For the text-containing cell, return its midpoint in [x, y] coordinate format. 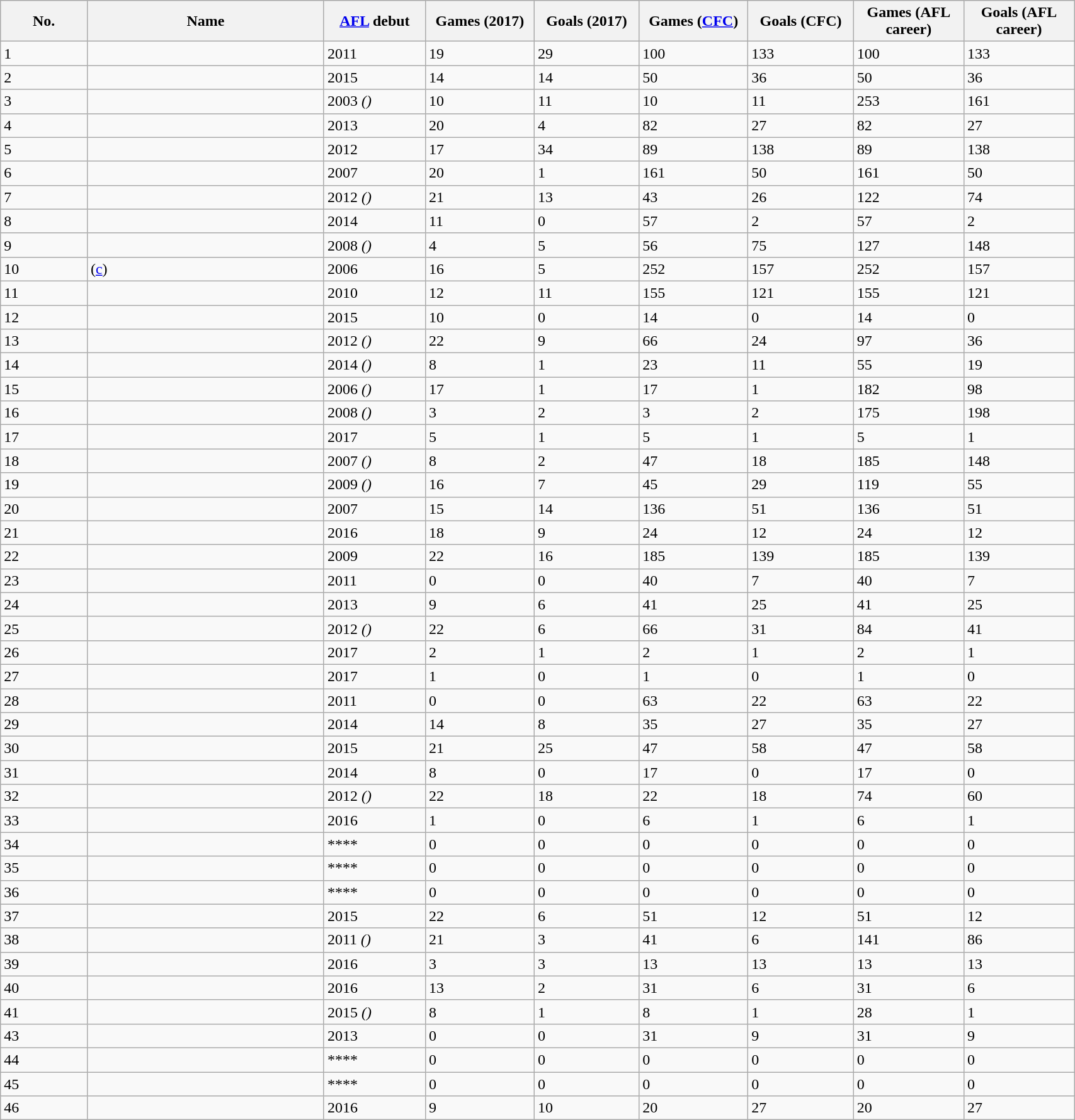
2009 () [374, 485]
253 [908, 101]
2006 () [374, 389]
98 [1019, 389]
46 [44, 1108]
2011 () [374, 940]
175 [908, 413]
86 [1019, 940]
30 [44, 749]
2006 [374, 269]
198 [1019, 413]
56 [694, 245]
75 [801, 245]
Games (2017) [480, 21]
32 [44, 796]
127 [908, 245]
Games (AFL career) [908, 21]
AFL debut [374, 21]
97 [908, 341]
119 [908, 485]
Goals (AFL career) [1019, 21]
60 [1019, 796]
(c) [205, 269]
2014 () [374, 365]
2007 () [374, 461]
182 [908, 389]
37 [44, 916]
Goals (2017) [586, 21]
39 [44, 964]
Name [205, 21]
2009 [374, 557]
33 [44, 820]
2015 () [374, 1012]
122 [908, 197]
38 [44, 940]
2003 () [374, 101]
2010 [374, 293]
Goals (CFC) [801, 21]
84 [908, 628]
141 [908, 940]
Games (CFC) [694, 21]
44 [44, 1060]
No. [44, 21]
2012 [374, 149]
